Provide the [x, y] coordinate of the cell's center where the given text is located.  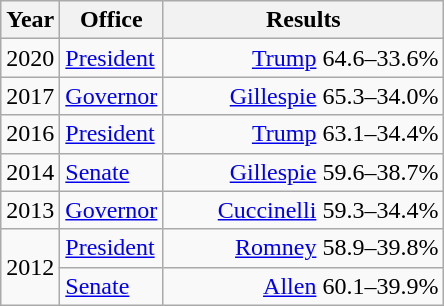
Romney 58.9–39.8% [304, 248]
2013 [30, 210]
Year [30, 20]
Office [112, 20]
2017 [30, 96]
Allen 60.1–39.9% [304, 286]
Trump 64.6–33.6% [304, 58]
2020 [30, 58]
2016 [30, 134]
2012 [30, 267]
Gillespie 65.3–34.0% [304, 96]
Trump 63.1–34.4% [304, 134]
Cuccinelli 59.3–34.4% [304, 210]
Results [304, 20]
Gillespie 59.6–38.7% [304, 172]
2014 [30, 172]
